Extract the [x, y] coordinate from the center of the cell holding the provided text.  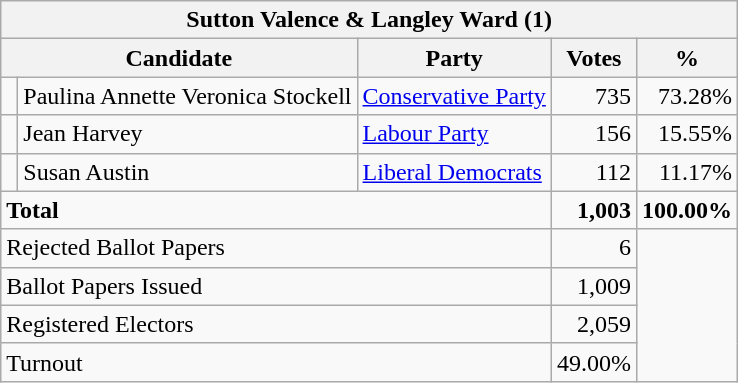
156 [594, 134]
Turnout [276, 362]
Paulina Annette Veronica Stockell [188, 96]
11.17% [686, 172]
15.55% [686, 134]
Party [454, 58]
% [686, 58]
Jean Harvey [188, 134]
Total [276, 210]
Rejected Ballot Papers [276, 248]
Susan Austin [188, 172]
100.00% [686, 210]
Liberal Democrats [454, 172]
Votes [594, 58]
735 [594, 96]
Labour Party [454, 134]
Conservative Party [454, 96]
2,059 [594, 324]
1,009 [594, 286]
Registered Electors [276, 324]
Candidate [179, 58]
6 [594, 248]
1,003 [594, 210]
112 [594, 172]
Ballot Papers Issued [276, 286]
49.00% [594, 362]
73.28% [686, 96]
Sutton Valence & Langley Ward (1) [370, 20]
